Pinpoint the cell where the given text exists, returning its (x, y) midpoint coordinate. 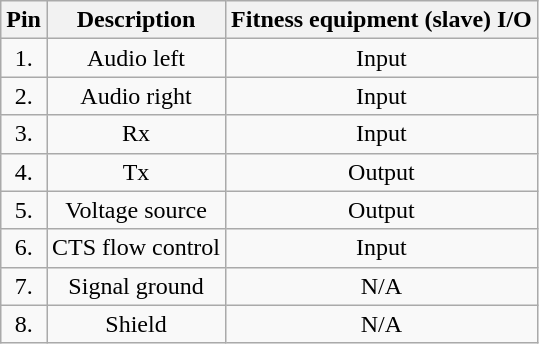
4. (24, 172)
Tx (136, 172)
8. (24, 324)
1. (24, 58)
Audio right (136, 96)
Rx (136, 134)
Description (136, 20)
Voltage source (136, 210)
7. (24, 286)
6. (24, 248)
CTS flow control (136, 248)
Fitness equipment (slave) I/O (382, 20)
2. (24, 96)
Shield (136, 324)
5. (24, 210)
Pin (24, 20)
Signal ground (136, 286)
Audio left (136, 58)
3. (24, 134)
